Detect which cell encompasses the target text, then output its [X, Y] center coordinate. 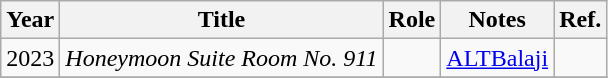
2023 [30, 58]
Role [412, 20]
Ref. [580, 20]
Notes [498, 20]
ALTBalaji [498, 58]
Title [222, 20]
Honeymoon Suite Room No. 911 [222, 58]
Year [30, 20]
